Pinpoint the cell where the given text exists, returning its [x, y] midpoint coordinate. 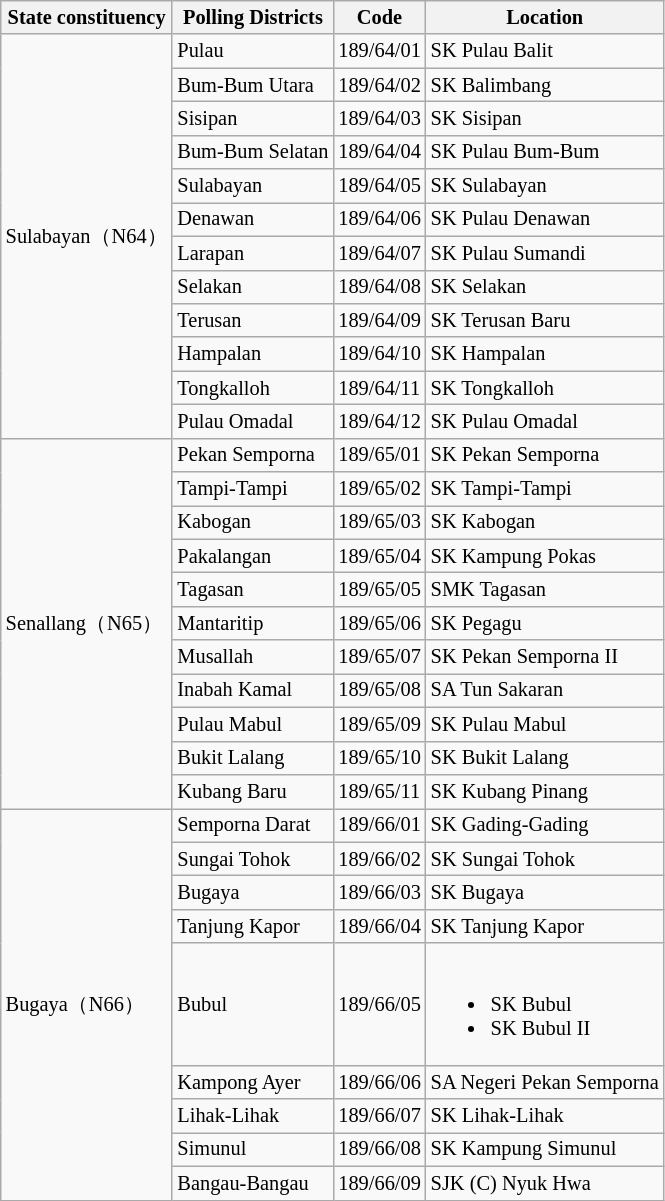
SK Pegagu [545, 623]
SK Selakan [545, 287]
Bum-Bum Selatan [252, 152]
189/65/09 [379, 724]
SK Pekan Semporna [545, 455]
Semporna Darat [252, 825]
189/64/01 [379, 51]
Sulabayan [252, 186]
Mantaritip [252, 623]
SK Pekan Semporna II [545, 657]
SK Bugaya [545, 892]
Code [379, 17]
Kabogan [252, 522]
Musallah [252, 657]
189/66/02 [379, 859]
189/66/09 [379, 1183]
189/64/08 [379, 287]
Tampi-Tampi [252, 489]
Tongkalloh [252, 388]
189/64/10 [379, 354]
Sulabayan（N64） [87, 236]
SK Pulau Denawan [545, 219]
189/65/10 [379, 758]
SK Lihak-Lihak [545, 1116]
SK Sisipan [545, 118]
189/66/01 [379, 825]
189/64/12 [379, 421]
State constituency [87, 17]
SK Kampung Pokas [545, 556]
SK Hampalan [545, 354]
Sungai Tohok [252, 859]
189/64/02 [379, 85]
Sisipan [252, 118]
Bugaya（N66） [87, 1004]
189/64/06 [379, 219]
Denawan [252, 219]
Pulau Omadal [252, 421]
SK Pulau Mabul [545, 724]
SK Kampung Simunul [545, 1149]
189/65/02 [379, 489]
Tanjung Kapor [252, 926]
189/65/08 [379, 690]
189/64/04 [379, 152]
189/66/04 [379, 926]
Polling Districts [252, 17]
Larapan [252, 253]
Hampalan [252, 354]
Bangau-Bangau [252, 1183]
SK Gading-Gading [545, 825]
Bum-Bum Utara [252, 85]
Terusan [252, 320]
189/65/07 [379, 657]
189/66/05 [379, 1004]
Inabah Kamal [252, 690]
SK Pulau Balit [545, 51]
189/64/11 [379, 388]
Simunul [252, 1149]
SK Sulabayan [545, 186]
SK Kubang Pinang [545, 791]
189/65/01 [379, 455]
SK Sungai Tohok [545, 859]
Bukit Lalang [252, 758]
SK Tongkalloh [545, 388]
Pakalangan [252, 556]
SK Bukit Lalang [545, 758]
SA Tun Sakaran [545, 690]
189/64/09 [379, 320]
189/65/03 [379, 522]
189/65/05 [379, 589]
189/65/11 [379, 791]
Kubang Baru [252, 791]
189/65/04 [379, 556]
SA Negeri Pekan Semporna [545, 1082]
SK BubulSK Bubul II [545, 1004]
SK Pulau Bum-Bum [545, 152]
189/66/03 [379, 892]
Pekan Semporna [252, 455]
189/64/07 [379, 253]
SJK (C) Nyuk Hwa [545, 1183]
SK Pulau Omadal [545, 421]
Bubul [252, 1004]
189/66/07 [379, 1116]
SK Tampi-Tampi [545, 489]
189/66/08 [379, 1149]
Location [545, 17]
189/66/06 [379, 1082]
Pulau [252, 51]
SK Tanjung Kapor [545, 926]
189/65/06 [379, 623]
Selakan [252, 287]
SK Balimbang [545, 85]
189/64/05 [379, 186]
SK Kabogan [545, 522]
SK Terusan Baru [545, 320]
Bugaya [252, 892]
Pulau Mabul [252, 724]
Kampong Ayer [252, 1082]
Senallang（N65） [87, 623]
189/64/03 [379, 118]
Lihak-Lihak [252, 1116]
SK Pulau Sumandi [545, 253]
SMK Tagasan [545, 589]
Tagasan [252, 589]
